Determine the [x, y] coordinate at the center of the cell enclosing the given text.  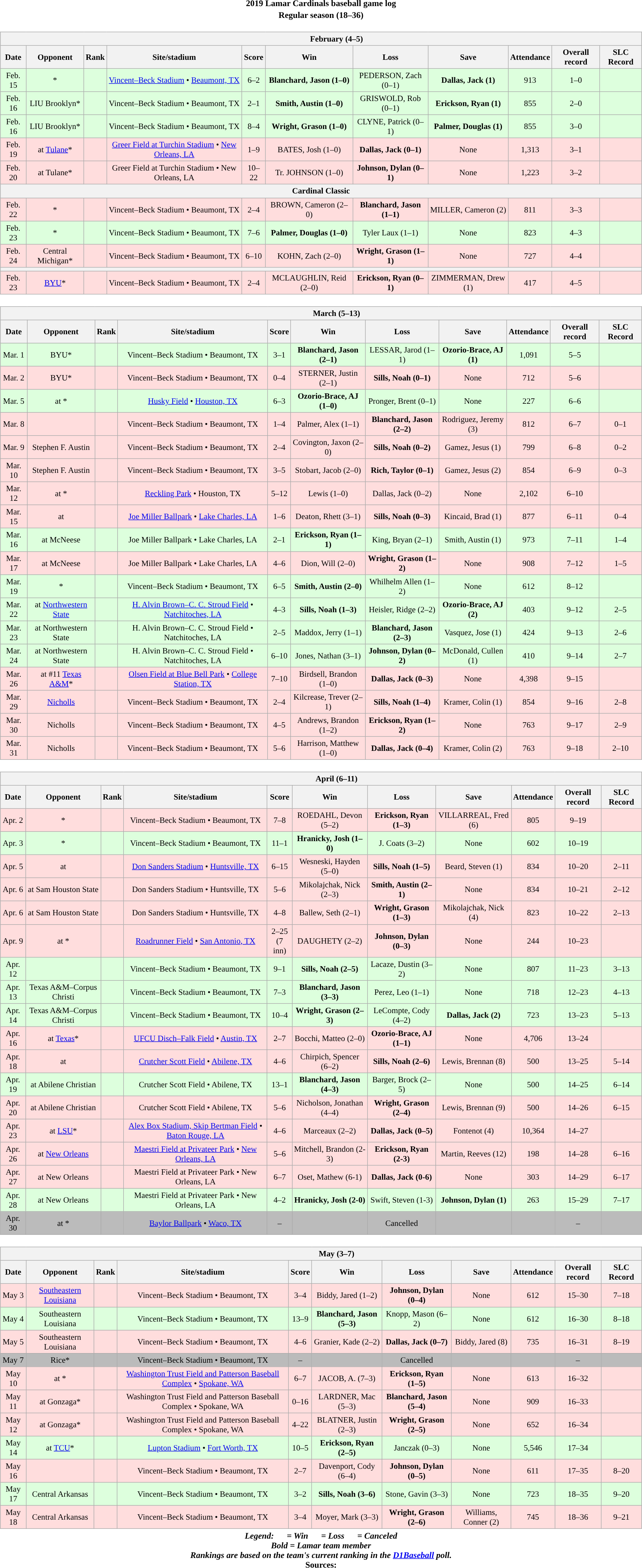
Alex Box Stadium, Skip Bertman Field • Baton Rouge, LA [196, 1131]
3–5 [279, 471]
Mar. 5 [14, 401]
2–9 [621, 725]
Erickson, Ryan (0–1) [391, 282]
2–13 [622, 913]
Mar. 9 [14, 447]
Stone, Gavin (3–3) [417, 1494]
Stobart, Jacob (2–0) [328, 471]
263 [533, 1200]
Blanchard, Jason (1–1) [391, 209]
Dallas, Jack (0–3) [402, 678]
Moyer, Mark (3–3) [347, 1517]
Marceaux (2–2) [330, 1131]
Chirpich, Spencer (6–2) [330, 1061]
Vasquez, Jose (1) [473, 633]
Dallas, Jack (2) [474, 1015]
Palmer, Douglas (1) [468, 127]
2–12 [622, 890]
6–17 [622, 1177]
Baylor Ballpark • Waco, TX [196, 1223]
Johnson, Dylan (0–1) [391, 173]
424 [528, 633]
Central Michigan* [55, 256]
9–17 [575, 725]
April (6–11) [321, 779]
Perez, Leo (1–1) [401, 992]
at #11 Texas A&M* [61, 678]
10–21 [578, 890]
10,364 [533, 1131]
Johnson, Dylan (0–5) [417, 1471]
Gamez, Jesus (2) [473, 471]
Mikolajchak, Nick (2–3) [330, 890]
Apr. 19 [13, 1085]
14–27 [578, 1131]
Sills, Noah (1–3) [328, 609]
4,398 [528, 678]
ZIMMERMAN, Drew (1) [468, 282]
Ozorio-Brace, AJ (1–1) [401, 1038]
VILLARREAL, Fred (6) [474, 820]
6–11 [575, 517]
Granier, Kade (2–2) [347, 1342]
198 [533, 1154]
Tyler Laux (1–1) [391, 233]
9–12 [575, 609]
908 [528, 563]
2–10 [621, 748]
16–32 [578, 1378]
Maddox, Jerry (1–1) [328, 633]
Apr. 23 [13, 1131]
LeCompte, Cody (4–2) [401, 1015]
Bocchi, Matteo (2–0) [330, 1038]
Lewis (1–0) [328, 494]
Fontenot (4) [474, 1131]
7–11 [575, 540]
8–12 [575, 586]
Heisler, Ridge (2–2) [402, 609]
799 [528, 447]
Mar. 12 [14, 494]
1,313 [530, 150]
Palmer, Douglas (1–0) [309, 233]
Apr. 14 [13, 1015]
BROWN, Cameron (2–0) [309, 209]
7–8 [279, 820]
Wright, Grason (2–5) [417, 1424]
10–20 [578, 866]
Nicholson, Jonathan (4–4) [330, 1108]
ROEDAHL, Devon (5–2) [330, 820]
10–19 [578, 843]
Mar. 31 [14, 748]
4–22 [300, 1424]
1–0 [576, 80]
611 [533, 1471]
Mar. 10 [14, 471]
Oset, Mathew (6-1) [330, 1177]
Mar. 1 [14, 355]
14–26 [578, 1108]
11–1 [279, 843]
811 [530, 209]
May 10 [13, 1378]
227 [528, 401]
10–5 [300, 1448]
Apr. 9 [13, 941]
Kramer, Colin (2) [473, 748]
Mikolajchak, Nick (4) [474, 913]
807 [533, 969]
735 [533, 1342]
7–6 [254, 233]
6–16 [622, 1154]
Dallas, Jack (0–2) [402, 494]
Hranicky, Josh (1–0) [330, 843]
727 [530, 256]
12–23 [578, 992]
Blanchard, Jason (5–4) [417, 1401]
913 [530, 80]
6–5 [279, 586]
May 17 [13, 1494]
Hranicky, Josh (2-0) [330, 1200]
Wright, Grason (2–3) [330, 1015]
410 [528, 656]
8–4 [254, 127]
Mar. 2 [14, 378]
Ozorio-Brace, AJ (1) [473, 355]
8–20 [622, 1471]
Apr. 27 [13, 1177]
14–28 [578, 1154]
9–19 [578, 820]
17–35 [578, 1471]
Sills, Noah (3–6) [347, 1494]
244 [533, 941]
Kincaid, Brad (1) [473, 517]
Wesneski, Hayden (5–0) [330, 866]
Palmer, Alex (1–1) [328, 424]
Erickson, Ryan (2-3) [401, 1154]
Feb. 19 [13, 150]
877 [528, 517]
Harrison, Matthew (1–0) [328, 748]
Mar. 23 [14, 633]
Smith, Austin (2–0) [328, 586]
1–6 [279, 517]
17–34 [578, 1448]
1,091 [528, 355]
4–2 [279, 1200]
May 3 [13, 1295]
10–23 [578, 941]
Mar. 26 [14, 678]
Biddy, Jared (1–2) [347, 1295]
Williams, Conner (2) [481, 1517]
Smith, Austin (1–0) [309, 103]
Gamez, Jesus (1) [473, 447]
May (3–7) [321, 1254]
14–25 [578, 1085]
Dallas, Jack (0–5) [401, 1131]
DAUGHETY (2–2) [330, 941]
16–30 [578, 1318]
Wright, Grason (2–6) [417, 1517]
4–4 [576, 256]
Blanchard, Jason (2–3) [402, 633]
3–3 [576, 209]
9–21 [622, 1517]
Feb. 15 [13, 80]
2–6 [621, 633]
Smith, Austin (2–1) [401, 890]
9–1 [279, 969]
13–23 [578, 1015]
Apr. 16 [13, 1038]
Johnson, Dylan (0–3) [401, 941]
0–16 [300, 1401]
4–8 [279, 913]
KOHN, Zach (2–0) [309, 256]
0–1 [621, 424]
Cardinal Classic [321, 191]
9–14 [575, 656]
3–13 [622, 969]
May 12 [13, 1424]
Apr. 26 [13, 1154]
4,706 [533, 1038]
Apr. 28 [13, 1200]
973 [528, 540]
Blanchard, Jason (2–2) [402, 424]
Mar. 24 [14, 656]
18–35 [578, 1494]
Dallas, Jack (0–1) [391, 150]
Smith, Austin (1) [473, 540]
13–25 [578, 1061]
9–15 [575, 678]
Kramer, Colin (1) [473, 702]
Mar. 29 [14, 702]
Mar. 15 [14, 517]
6–8 [575, 447]
Dallas, Jack (1) [468, 80]
Feb. 22 [13, 209]
8–19 [622, 1342]
11–23 [578, 969]
at TCU* [60, 1448]
Lupton Stadium • Fort Worth, TX [203, 1448]
Reckling Park • Houston, TX [193, 494]
2–25(7 inn) [279, 941]
Mar. 22 [14, 609]
403 [528, 609]
5–14 [622, 1061]
March (5–13) [321, 313]
13–9 [300, 1318]
2–0 [576, 103]
LARDNER, Mac (5–3) [347, 1401]
Andrews, Brandon (1–2) [328, 725]
Sills, Noah (2–5) [330, 969]
16–31 [578, 1342]
J. Coats (3–2) [401, 843]
PEDERSON, Zach (0–1) [391, 80]
Mar. 30 [14, 725]
Barger, Brock (2–5) [401, 1085]
Jones, Nathan (3–1) [328, 656]
1,223 [530, 173]
Wright, Grason (1–0) [309, 127]
6–14 [622, 1085]
6–3 [279, 401]
Sills, Noah (1–5) [401, 866]
Roadrunner Field • San Antonio, TX [196, 941]
7–3 [279, 992]
Sills, Noah (1–4) [402, 702]
Whilhelm Allen (1–2) [402, 586]
Blanchard, Jason (1–0) [309, 80]
BATES, Josh (1–0) [309, 150]
May 11 [13, 1401]
Janczak (0–3) [417, 1448]
Covington, Jaxon (2–0) [328, 447]
Husky Field • Houston, TX [193, 401]
February (4–5) [321, 39]
May 16 [13, 1471]
7–10 [279, 678]
Rodriguez, Jeremy (3) [473, 424]
Kilcrease, Trever (2–1) [328, 702]
718 [533, 992]
Martin, Reeves (12) [474, 1154]
May 7 [13, 1360]
Dallas, Jack (0–7) [417, 1342]
Wright, Grason (2–4) [401, 1108]
Blanchard, Jason (4–3) [330, 1085]
8–18 [622, 1318]
9–16 [575, 702]
MCLAUGHLIN, Reid (2–0) [309, 282]
15–29 [578, 1200]
613 [533, 1378]
Birdsell, Brandon (1–0) [328, 678]
745 [533, 1517]
9–18 [575, 748]
Wright, Grason (1–2) [402, 563]
2,102 [528, 494]
13–1 [279, 1085]
Tr. JOHNSON (1–0) [309, 173]
16–33 [578, 1401]
1–9 [254, 150]
Pronger, Brent (0–1) [402, 401]
602 [533, 843]
16–34 [578, 1424]
Rich, Taylor (0–1) [402, 471]
Rice* [60, 1360]
9–13 [575, 633]
Feb. 20 [13, 173]
JACOB, A. (7–3) [347, 1378]
Ozorio-Brace, AJ (1–0) [328, 401]
Erickson, Ryan (1–1) [328, 540]
303 [533, 1177]
15–30 [578, 1295]
652 [533, 1424]
417 [530, 282]
May 4 [13, 1318]
Johnson, Dylan (0–2) [402, 656]
Knopp, Mason (6–2) [417, 1318]
Apr. 30 [13, 1223]
Erickson, Ryan (1–2) [402, 725]
6–6 [575, 401]
805 [533, 820]
Sills, Noah (0–3) [402, 517]
Biddy, Jared (8) [481, 1342]
2–8 [621, 702]
Ballew, Seth (2–1) [330, 913]
5–13 [622, 1015]
5–5 [575, 355]
Johnson, Dylan (1) [474, 1200]
McDonald, Cullen (1) [473, 656]
Wright, Grason (1–1) [391, 256]
5,546 [533, 1448]
9–20 [622, 1494]
Lewis, Brennan (8) [474, 1061]
King, Bryan (2–1) [402, 540]
Deaton, Rhett (3–1) [328, 517]
May 5 [13, 1342]
Dallas, Jack (0–4) [402, 748]
Apr. 13 [13, 992]
7–17 [622, 1200]
Erickson, Ryan (1) [468, 103]
Mar. 16 [14, 540]
1–5 [621, 563]
13–24 [578, 1038]
Erickson, Ryan (2–5) [347, 1448]
MILLER, Cameron (2) [468, 209]
Lewis, Brennan (9) [474, 1108]
6–9 [575, 471]
0–3 [621, 471]
Erickson, Ryan (1–3) [401, 820]
UFCU Disch–Falk Field • Austin, TX [196, 1038]
Mitchell, Brandon (2-3) [330, 1154]
2–11 [622, 866]
LESSAR, Jarod (1–1) [402, 355]
3–0 [576, 127]
7–12 [575, 563]
Blanchard, Jason (3–3) [330, 992]
May 14 [13, 1448]
CLYNE, Patrick (0–1) [391, 127]
Ozorio-Brace, AJ (2) [473, 609]
Wright, Grason (1–3) [401, 913]
14–29 [578, 1177]
at LSU* [63, 1131]
Mar. 19 [14, 586]
BLATNER, Justin (2–3) [347, 1424]
Blanchard, Jason (5–3) [347, 1318]
Erickson, Ryan (1–5) [417, 1378]
Apr. 18 [13, 1061]
0–2 [621, 447]
May 18 [13, 1517]
Dion, Will (2–0) [328, 563]
Apr. 2 [13, 820]
Apr. 20 [13, 1108]
7–18 [622, 1295]
at Texas* [63, 1038]
812 [528, 424]
5–12 [279, 494]
Dallas, Jack (0-6) [401, 1177]
Olsen Field at Blue Bell Park • College Station, TX [193, 678]
18–36 [578, 1517]
Apr. 3 [13, 843]
Sills, Noah (0–2) [402, 447]
Mar. 8 [14, 424]
Apr. 5 [13, 866]
Lacaze, Dustin (3–2) [401, 969]
Feb. 24 [13, 256]
Blanchard, Jason (2–1) [328, 355]
Sills, Noah (2–6) [401, 1061]
10–4 [279, 1015]
Davenport, Cody (6–4) [347, 1471]
712 [528, 378]
Beard, Steven (1) [474, 866]
909 [533, 1401]
Sills, Noah (0–1) [402, 378]
4–13 [622, 992]
Mar. 17 [14, 563]
Apr. 12 [13, 969]
GRISWOLD, Rob (0–1) [391, 103]
Johnson, Dylan (0–4) [417, 1295]
STERNER, Justin (2–1) [328, 378]
6–2 [254, 80]
Swift, Steven (1-3) [401, 1200]
